From the cell containing the given text, extract its center point as [X, Y] coordinate. 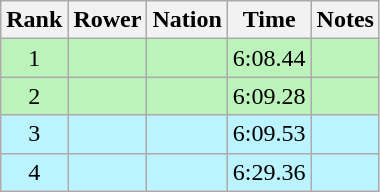
6:09.53 [269, 134]
Time [269, 20]
6:29.36 [269, 172]
2 [34, 96]
3 [34, 134]
6:08.44 [269, 58]
1 [34, 58]
4 [34, 172]
6:09.28 [269, 96]
Nation [187, 20]
Notes [345, 20]
Rower [108, 20]
Rank [34, 20]
